Output the [x, y] coordinate of the center of the cell containing the given text.  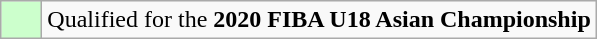
Qualified for the 2020 FIBA U18 Asian Championship [319, 20]
